Scan for the cell matching the given text and deliver its [x, y] coordinate at center. 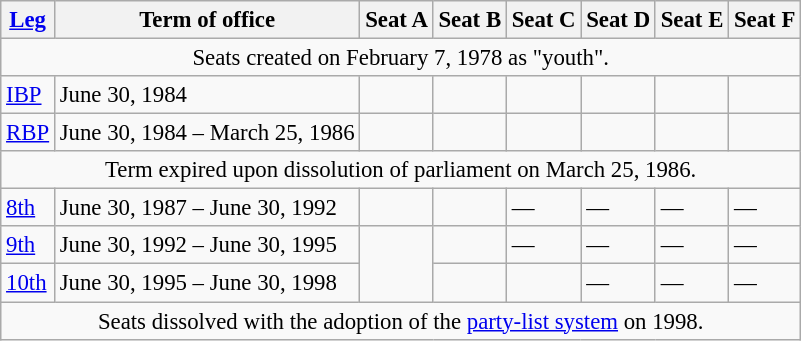
Seat B [470, 20]
Seat C [544, 20]
June 30, 1995 – June 30, 1998 [206, 283]
June 30, 1984 [206, 95]
RBP [28, 133]
IBP [28, 95]
Seat A [396, 20]
Seats dissolved with the adoption of the party-list system on 1998. [401, 321]
Term of office [206, 20]
Seat E [692, 20]
8th [28, 208]
Seats created on February 7, 1978 as "youth". [401, 58]
June 30, 1992 – June 30, 1995 [206, 245]
June 30, 1984 – March 25, 1986 [206, 133]
June 30, 1987 – June 30, 1992 [206, 208]
Seat D [618, 20]
9th [28, 245]
Seat F [765, 20]
10th [28, 283]
Leg [28, 20]
Term expired upon dissolution of parliament on March 25, 1986. [401, 170]
